Return the (X, Y) coordinate for the center point of the cell that contains the specified text.  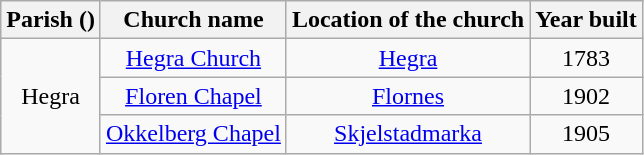
Okkelberg Chapel (193, 134)
Floren Chapel (193, 96)
Church name (193, 20)
Skjelstadmarka (408, 134)
Year built (586, 20)
Flornes (408, 96)
1905 (586, 134)
1783 (586, 58)
Parish () (51, 20)
Hegra Church (193, 58)
1902 (586, 96)
Location of the church (408, 20)
